Find where the given text appears and provide that cell's center as [X, Y] coordinate. 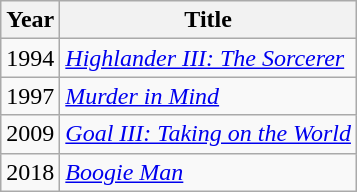
2009 [30, 134]
Murder in Mind [208, 96]
1994 [30, 58]
Title [208, 20]
1997 [30, 96]
Year [30, 20]
Goal III: Taking on the World [208, 134]
Boogie Man [208, 172]
Highlander III: The Sorcerer [208, 58]
2018 [30, 172]
